Identify which cell holds the provided text, then report its (x, y) central coordinate. 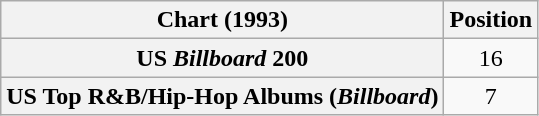
16 (491, 58)
US Top R&B/Hip-Hop Albums (Billboard) (222, 96)
7 (491, 96)
Chart (1993) (222, 20)
US Billboard 200 (222, 58)
Position (491, 20)
